Locate the cell with the specified text and output its [x, y] center coordinate. 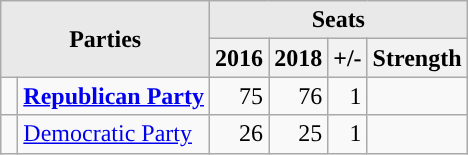
76 [298, 96]
Parties [106, 39]
2016 [240, 58]
25 [298, 134]
Republican Party [114, 96]
Democratic Party [114, 134]
Seats [338, 20]
Strength [417, 58]
+/- [348, 58]
75 [240, 96]
26 [240, 134]
2018 [298, 58]
